Scan for the cell matching the given text and deliver its (X, Y) coordinate at center. 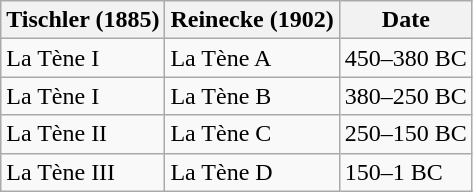
Reinecke (1902) (252, 20)
380–250 BC (406, 96)
La Tène C (252, 134)
La Tène D (252, 172)
450–380 BC (406, 58)
La Tène B (252, 96)
La Tène III (83, 172)
250–150 BC (406, 134)
La Tène A (252, 58)
150–1 BC (406, 172)
La Tène II (83, 134)
Date (406, 20)
Tischler (1885) (83, 20)
